Find where the given text appears and provide that cell's center as [X, Y] coordinate. 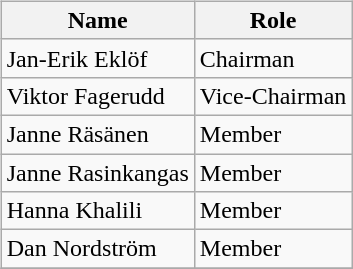
Vice-Chairman [273, 96]
Janne Räsänen [98, 134]
Name [98, 20]
Jan-Erik Eklöf [98, 58]
Viktor Fagerudd [98, 96]
Janne Rasinkangas [98, 173]
Role [273, 20]
Chairman [273, 58]
Dan Nordström [98, 249]
Hanna Khalili [98, 211]
